Scan for the cell matching the given text and deliver its [x, y] coordinate at center. 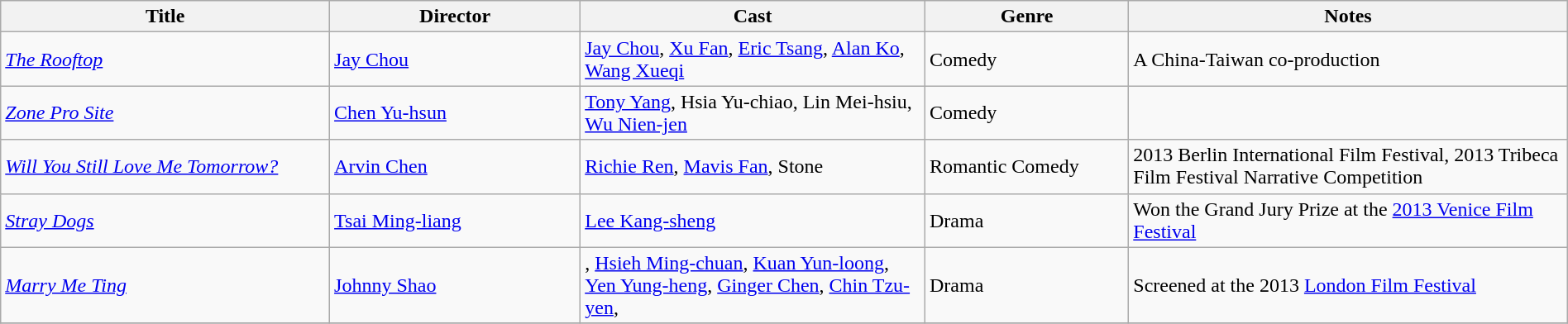
, Hsieh Ming-chuan, Kuan Yun-loong, Yen Yung-heng, Ginger Chen, Chin Tzu-yen, [753, 285]
2013 Berlin International Film Festival, 2013 Tribeca Film Festival Narrative Competition [1348, 167]
Tsai Ming-liang [455, 220]
Stray Dogs [165, 220]
Will You Still Love Me Tomorrow? [165, 167]
Arvin Chen [455, 167]
Notes [1348, 17]
Jay Chou, Xu Fan, Eric Tsang, Alan Ko, Wang Xueqi [753, 60]
Richie Ren, Mavis Fan, Stone [753, 167]
Johnny Shao [455, 285]
Won the Grand Jury Prize at the 2013 Venice Film Festival [1348, 220]
The Rooftop [165, 60]
Chen Yu-hsun [455, 112]
Zone Pro Site [165, 112]
Cast [753, 17]
Title [165, 17]
Marry Me Ting [165, 285]
Director [455, 17]
A China-Taiwan co-production [1348, 60]
Genre [1026, 17]
Screened at the 2013 London Film Festival [1348, 285]
Jay Chou [455, 60]
Romantic Comedy [1026, 167]
Lee Kang-sheng [753, 220]
Tony Yang, Hsia Yu-chiao, Lin Mei-hsiu, Wu Nien-jen [753, 112]
